Provide the [x, y] coordinate of the cell's center where the given text is located.  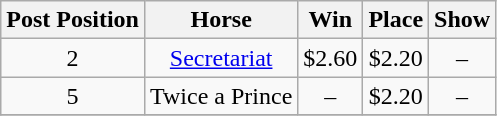
2 [73, 58]
$2.60 [330, 58]
5 [73, 96]
Twice a Prince [220, 96]
Place [396, 20]
Win [330, 20]
Post Position [73, 20]
Show [462, 20]
Horse [220, 20]
Secretariat [220, 58]
